Capture the cell that displays the provided text and extract its [X, Y] central coordinate. 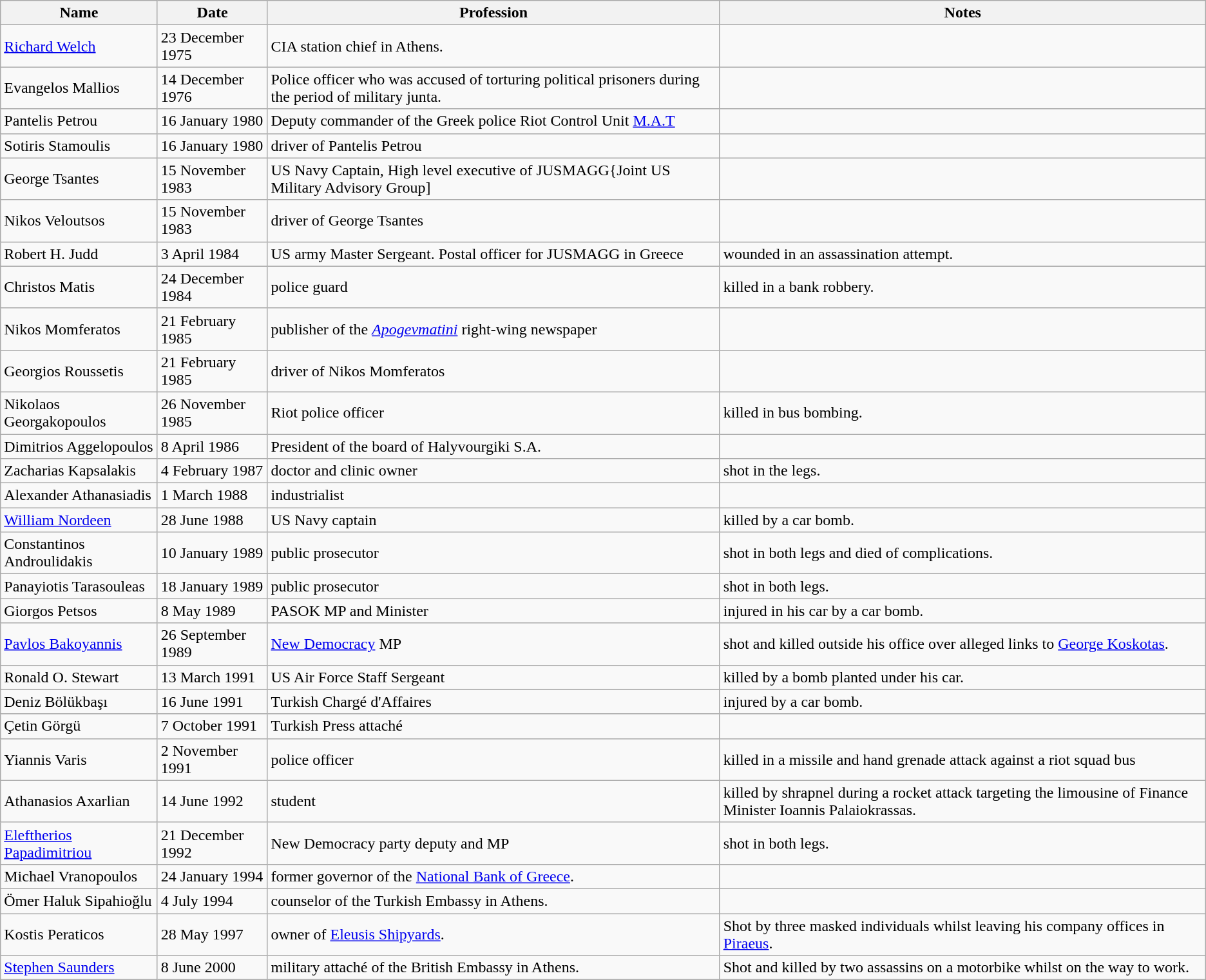
police guard [493, 287]
Georgios Roussetis [79, 371]
CIA station chief in Athens. [493, 46]
8 June 2000 [213, 968]
US army Master Sergeant. Postal officer for JUSMAGG in Greece [493, 254]
14 December 1976 [213, 88]
Nikos Veloutsos [79, 220]
Nikos Momferatos [79, 329]
driver of Pantelis Petrou [493, 146]
Pantelis Petrou [79, 121]
driver of George Tsantes [493, 220]
4 February 1987 [213, 471]
7 October 1991 [213, 726]
wounded in an assassination attempt. [962, 254]
Athanasios Axarlian [79, 802]
police officer [493, 759]
US Air Force Staff Sergeant [493, 677]
21 December 1992 [213, 843]
Ronald O. Stewart [79, 677]
killed by shrapnel during a rocket attack targeting the limousine of Finance Minister Ioannis Palaiokrassas. [962, 802]
counselor of the Turkish Embassy in Athens. [493, 901]
Alexander Athanasiadis [79, 495]
Panayiotis Tarasouleas [79, 586]
3 April 1984 [213, 254]
1 March 1988 [213, 495]
13 March 1991 [213, 677]
Richard Welch [79, 46]
28 June 1988 [213, 520]
Robert H. Judd [79, 254]
8 May 1989 [213, 611]
10 January 1989 [213, 553]
Sotiris Stamoulis [79, 146]
Ömer Haluk Sipahioğlu [79, 901]
Riot police officer [493, 412]
18 January 1989 [213, 586]
Shot and killed by two assassins on a motorbike whilst on the way to work. [962, 968]
Police officer who was accused of torturing political prisoners during the period of military junta. [493, 88]
publisher of the Apogevmatini right-wing newspaper [493, 329]
Çetin Görgü [79, 726]
Profession [493, 13]
shot and killed outside his office over alleged links to George Koskotas. [962, 644]
Constantinos Androulidakis [79, 553]
Turkish Press attaché [493, 726]
23 December 1975 [213, 46]
26 November 1985 [213, 412]
Deniz Bölükbaşı [79, 702]
Notes [962, 13]
Turkish Chargé d'Affaires [493, 702]
killed by a bomb planted under his car. [962, 677]
President of the board of Halyvourgiki S.A. [493, 447]
28 May 1997 [213, 934]
16 June 1991 [213, 702]
driver of Nikos Momferatos [493, 371]
William Nordeen [79, 520]
Shot by three masked individuals whilst leaving his company offices in Piraeus. [962, 934]
Stephen Saunders [79, 968]
industrialist [493, 495]
killed by a car bomb. [962, 520]
doctor and clinic owner [493, 471]
Pavlos Bakoyannis [79, 644]
8 April 1986 [213, 447]
Dimitrios Aggelopoulos [79, 447]
4 July 1994 [213, 901]
Nikolaos Georgakopoulos [79, 412]
14 June 1992 [213, 802]
military attaché of the British Embassy in Athens. [493, 968]
Yiannis Varis [79, 759]
killed in a bank robbery. [962, 287]
Date [213, 13]
injured in his car by a car bomb. [962, 611]
2 November 1991 [213, 759]
Christos Matis [79, 287]
US Navy Captain, High level executive of JUSMAGG{Joint US Military Advisory Group] [493, 179]
Kostis Peraticos [79, 934]
Eleftherios Papadimitriou [79, 843]
George Tsantes [79, 179]
Name [79, 13]
New Democracy party deputy and MP [493, 843]
Deputy commander of the Greek police Riot Control Unit M.A.T [493, 121]
injured by a car bomb. [962, 702]
shot in the legs. [962, 471]
24 December 1984 [213, 287]
24 January 1994 [213, 876]
PASOK MP and Minister [493, 611]
Giorgos Petsos [79, 611]
New Democracy MP [493, 644]
shot in both legs and died of complications. [962, 553]
26 September 1989 [213, 644]
student [493, 802]
Zacharias Kapsalakis [79, 471]
owner of Eleusis Shipyards. [493, 934]
Michael Vranopoulos [79, 876]
Evangelos Mallios [79, 88]
former governor of the National Bank of Greece. [493, 876]
killed in bus bombing. [962, 412]
US Navy captain [493, 520]
killed in a missile and hand grenade attack against a riot squad bus [962, 759]
